Pinpoint the cell where the given text exists, returning its [X, Y] midpoint coordinate. 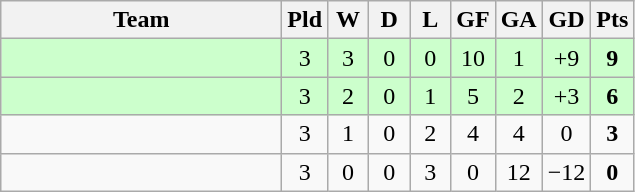
L [430, 20]
9 [612, 58]
5 [473, 96]
12 [518, 172]
+3 [566, 96]
Team [142, 20]
GF [473, 20]
W [348, 20]
10 [473, 58]
GD [566, 20]
6 [612, 96]
Pts [612, 20]
+9 [566, 58]
D [390, 20]
−12 [566, 172]
Pld [305, 20]
GA [518, 20]
